Extract the [x, y] coordinate from the center of the cell holding the provided text.  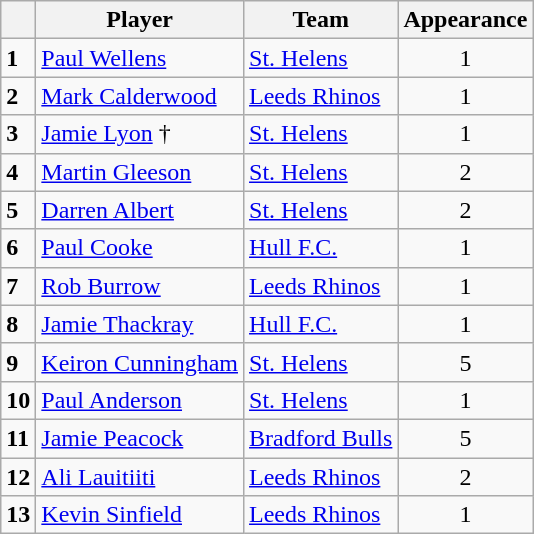
11 [18, 438]
Jamie Thackray [140, 324]
Rob Burrow [140, 286]
12 [18, 477]
3 [18, 134]
6 [18, 248]
10 [18, 400]
Keiron Cunningham [140, 362]
Darren Albert [140, 210]
Mark Calderwood [140, 96]
Kevin Sinfield [140, 515]
Appearance [466, 20]
Martin Gleeson [140, 172]
Jamie Peacock [140, 438]
Bradford Bulls [321, 438]
Team [321, 20]
Ali Lauitiiti [140, 477]
Paul Cooke [140, 248]
9 [18, 362]
Jamie Lyon † [140, 134]
8 [18, 324]
Player [140, 20]
4 [18, 172]
Paul Wellens [140, 58]
Paul Anderson [140, 400]
7 [18, 286]
13 [18, 515]
